Determine the [X, Y] coordinate at the center of the cell enclosing the given text.  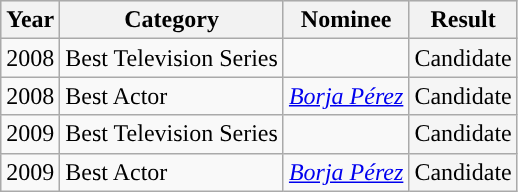
Result [463, 20]
Year [30, 20]
Category [172, 20]
Nominee [346, 20]
